Determine the (X, Y) coordinate at the center of the cell enclosing the given text.  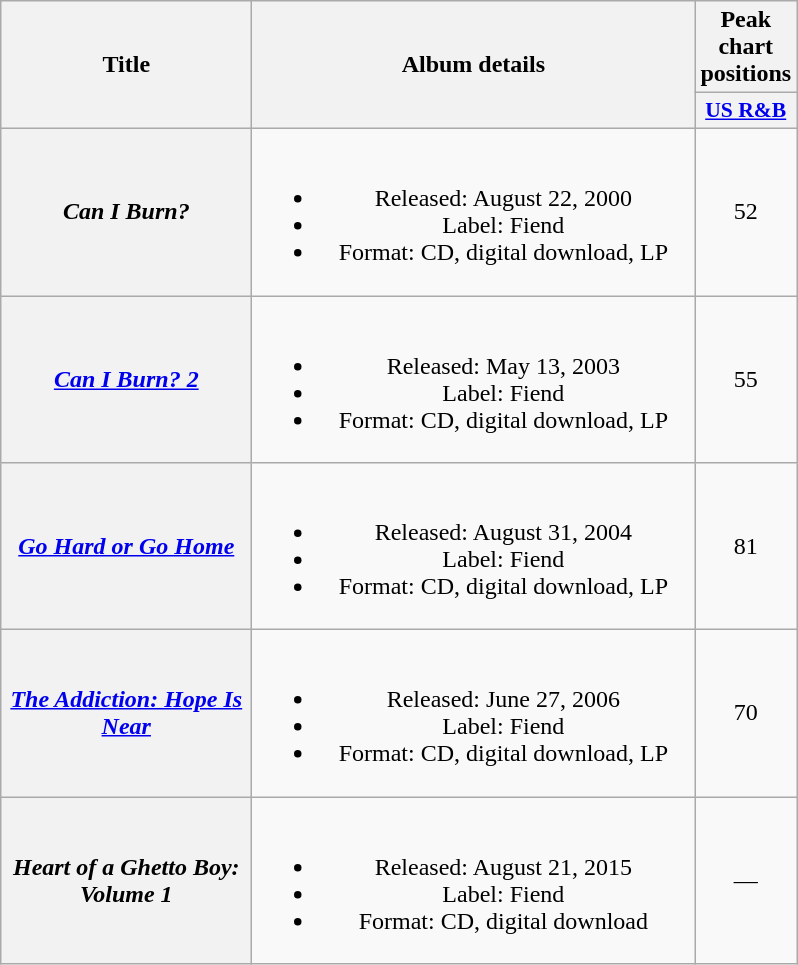
55 (746, 380)
52 (746, 212)
Released: June 27, 2006Label: FiendFormat: CD, digital download, LP (474, 714)
Go Hard or Go Home (126, 546)
Title (126, 65)
Peak chart positions (746, 47)
The Addiction: Hope Is Near (126, 714)
81 (746, 546)
— (746, 880)
US R&B (746, 111)
Released: August 31, 2004Label: FiendFormat: CD, digital download, LP (474, 546)
Released: August 21, 2015Label: FiendFormat: CD, digital download (474, 880)
Album details (474, 65)
Released: May 13, 2003Label: FiendFormat: CD, digital download, LP (474, 380)
70 (746, 714)
Can I Burn? 2 (126, 380)
Released: August 22, 2000Label: FiendFormat: CD, digital download, LP (474, 212)
Heart of a Ghetto Boy: Volume 1 (126, 880)
Can I Burn? (126, 212)
